Detect which cell encompasses the target text, then output its [x, y] center coordinate. 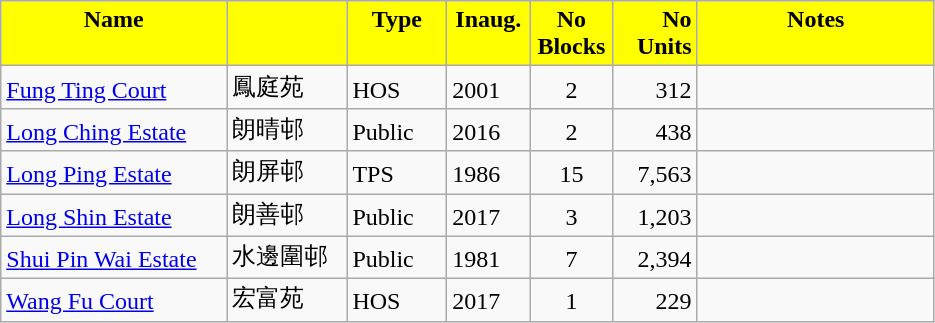
朗屏邨 [287, 172]
1 [572, 300]
Shui Pin Wai Estate [114, 258]
No Blocks [572, 34]
宏富苑 [287, 300]
2016 [488, 130]
Fung Ting Court [114, 88]
Wang Fu Court [114, 300]
TPS [397, 172]
No Units [655, 34]
Long Ping Estate [114, 172]
水邊圍邨 [287, 258]
7 [572, 258]
Inaug. [488, 34]
朗善邨 [287, 216]
438 [655, 130]
Notes [816, 34]
1986 [488, 172]
Name [114, 34]
15 [572, 172]
Long Ching Estate [114, 130]
鳳庭苑 [287, 88]
2,394 [655, 258]
1981 [488, 258]
312 [655, 88]
Long Shin Estate [114, 216]
1,203 [655, 216]
7,563 [655, 172]
朗晴邨 [287, 130]
Type [397, 34]
3 [572, 216]
229 [655, 300]
2001 [488, 88]
